Identify which cell holds the provided text, then report its (X, Y) central coordinate. 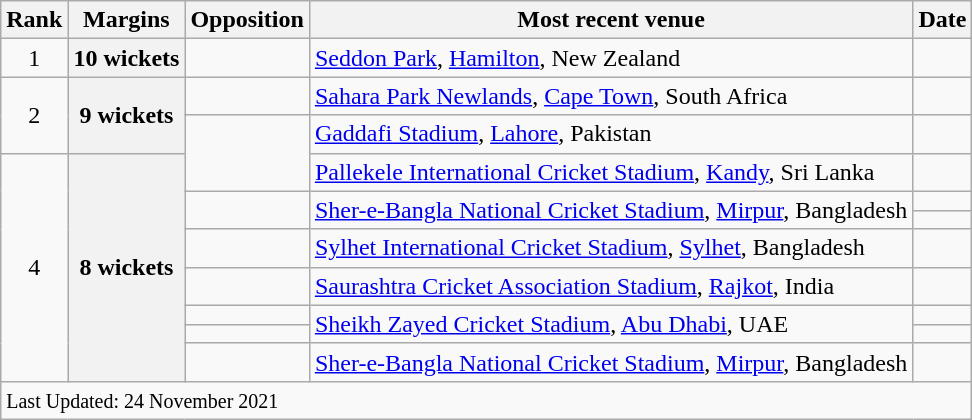
4 (34, 267)
Margins (126, 20)
1 (34, 58)
Last Updated: 24 November 2021 (486, 400)
Sylhet International Cricket Stadium, Sylhet, Bangladesh (610, 248)
Most recent venue (610, 20)
Pallekele International Cricket Stadium, Kandy, Sri Lanka (610, 172)
Sheikh Zayed Cricket Stadium, Abu Dhabi, UAE (610, 324)
Seddon Park, Hamilton, New Zealand (610, 58)
Saurashtra Cricket Association Stadium, Rajkot, India (610, 286)
Opposition (247, 20)
Gaddafi Stadium, Lahore, Pakistan (610, 134)
2 (34, 115)
Date (942, 20)
8 wickets (126, 267)
10 wickets (126, 58)
9 wickets (126, 115)
Rank (34, 20)
Sahara Park Newlands, Cape Town, South Africa (610, 96)
